For the text-containing cell, return its midpoint in (x, y) coordinate format. 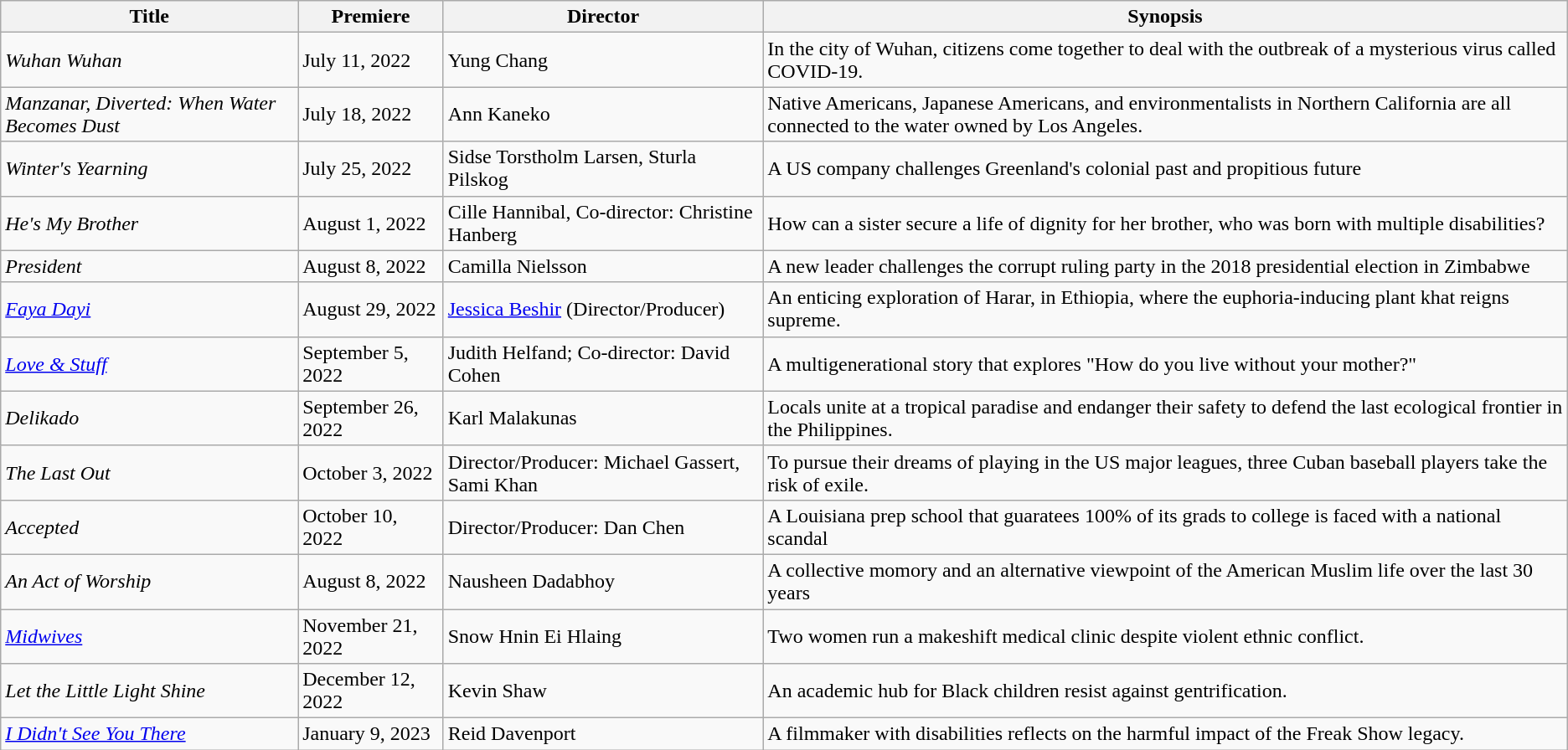
Kevin Shaw (603, 691)
December 12, 2022 (371, 691)
Nausheen Dadabhoy (603, 581)
Faya Dayi (149, 310)
October 3, 2022 (371, 472)
Let the Little Light Shine (149, 691)
August 1, 2022 (371, 223)
Native Americans, Japanese Americans, and environmentalists in Northern California are all connected to the water owned by Los Angeles. (1165, 114)
Reid Davenport (603, 734)
September 5, 2022 (371, 363)
Jessica Beshir (Director/Producer) (603, 310)
He's My Brother (149, 223)
Director/Producer: Dan Chen (603, 527)
To pursue their dreams of playing in the US major leagues, three Cuban baseball players take the risk of exile. (1165, 472)
Premiere (371, 17)
July 25, 2022 (371, 169)
Wuhan Wuhan (149, 60)
Cille Hannibal, Co-director: Christine Hanberg (603, 223)
Yung Chang (603, 60)
Snow Hnin Ei Hlaing (603, 636)
Judith Helfand; Co-director: David Cohen (603, 363)
The Last Out (149, 472)
Accepted (149, 527)
A Louisiana prep school that guaratees 100% of its grads to college is faced with a national scandal (1165, 527)
Two women run a makeshift medical clinic despite violent ethnic conflict. (1165, 636)
Manzanar, Diverted: When Water Becomes Dust (149, 114)
August 29, 2022 (371, 310)
An Act of Worship (149, 581)
President (149, 266)
Sidse Torstholm Larsen, Sturla Pilskog (603, 169)
Delikado (149, 419)
Title (149, 17)
Director (603, 17)
Camilla Nielsson (603, 266)
A new leader challenges the corrupt ruling party in the 2018 presidential election in Zimbabwe (1165, 266)
October 10, 2022 (371, 527)
Winter's Yearning (149, 169)
Locals unite at a tropical paradise and endanger their safety to defend the last ecological frontier in the Philippines. (1165, 419)
Midwives (149, 636)
In the city of Wuhan, citizens come together to deal with the outbreak of a mysterious virus called COVID-19. (1165, 60)
How can a sister secure a life of dignity for her brother, who was born with multiple disabilities? (1165, 223)
An academic hub for Black children resist against gentrification. (1165, 691)
A US company challenges Greenland's colonial past and propitious future (1165, 169)
I Didn't See You There (149, 734)
A multigenerational story that explores "How do you live without your mother?" (1165, 363)
Love & Stuff (149, 363)
An enticing exploration of Harar, in Ethiopia, where the euphoria-inducing plant khat reigns supreme. (1165, 310)
Ann Kaneko (603, 114)
Karl Malakunas (603, 419)
Synopsis (1165, 17)
January 9, 2023 (371, 734)
A collective momory and an alternative viewpoint of the American Muslim life over the last 30 years (1165, 581)
November 21, 2022 (371, 636)
A filmmaker with disabilities reflects on the harmful impact of the Freak Show legacy. (1165, 734)
July 11, 2022 (371, 60)
July 18, 2022 (371, 114)
Director/Producer: Michael Gassert, Sami Khan (603, 472)
September 26, 2022 (371, 419)
